Provide the [X, Y] coordinate of the cell's center where the given text is located.  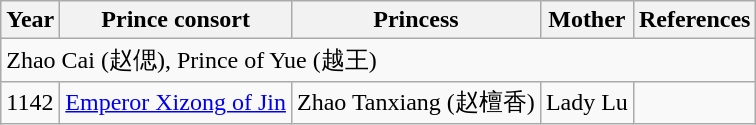
References [694, 20]
1142 [30, 102]
Mother [586, 20]
Zhao Cai (赵偲), Prince of Yue (越王) [378, 60]
Princess [416, 20]
Prince consort [176, 20]
Year [30, 20]
Lady Lu [586, 102]
Emperor Xizong of Jin [176, 102]
Zhao Tanxiang (赵檀香) [416, 102]
